Return the [X, Y] coordinate for the center point of the cell that contains the specified text.  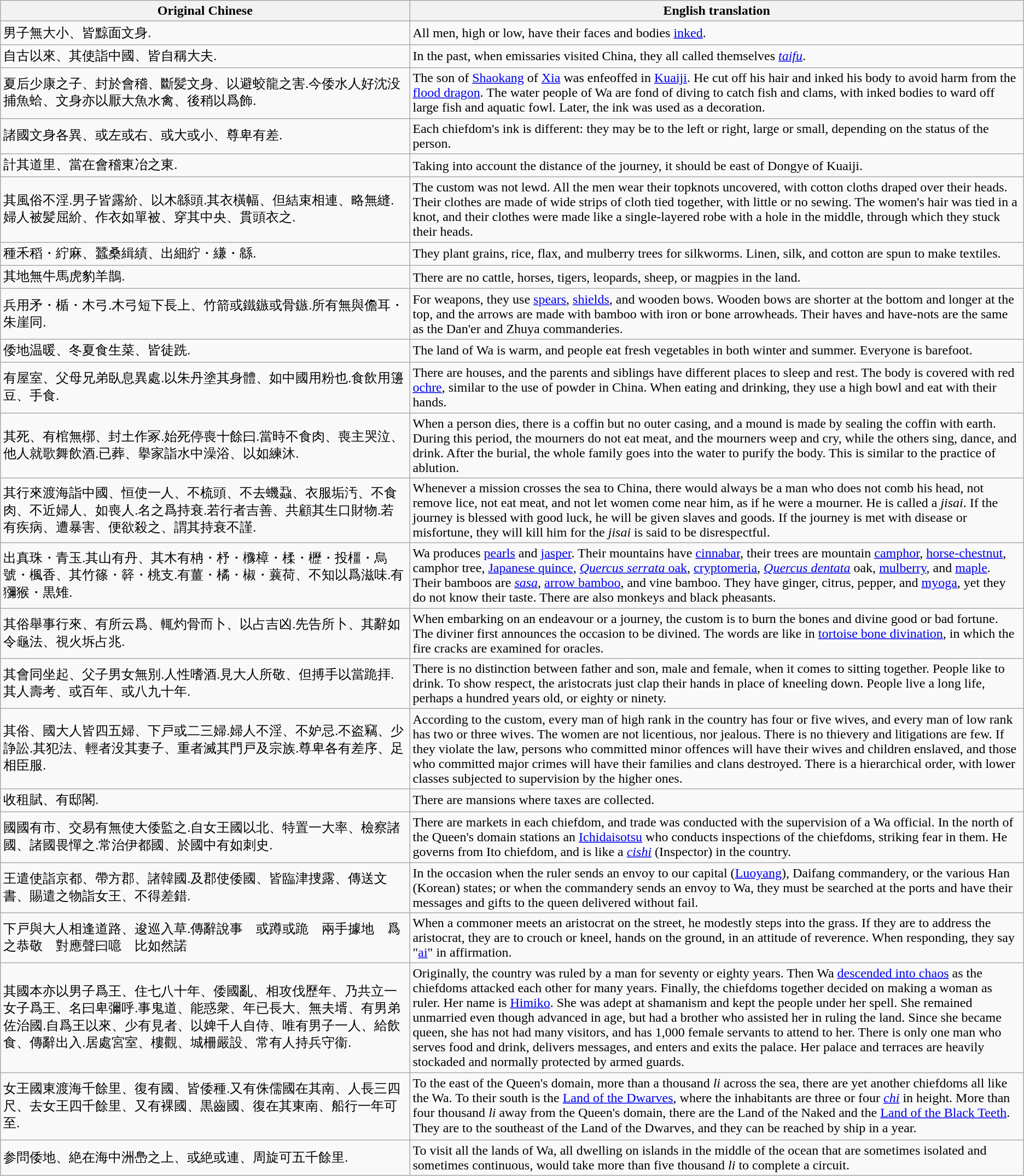
其行來渡海詣中國、恒使一人、不梳頭、不去蟣蝨、衣服垢汚、不食肉、不近婦人、如喪人.名之爲持衰.若行者吉善、共顧其生口財物.若有疾病、遭暴害、便欲殺之、謂其持衰不謹. [205, 511]
其會同坐起、父子男女無別.人性嗜酒.見大人所敬、但搏手以當跪拝.其人壽考、或百年、或八九十年. [205, 684]
All men, high or low, have their faces and bodies inked. [717, 33]
諸國文身各異、或左或右、或大或小、尊卑有差. [205, 136]
其死、有棺無槨、封土作冢.始死停喪十餘曰.當時不食肉、喪主哭泣、他人就歌舞飲酒.已葬、擧家詣水中澡浴、以如練沐. [205, 445]
其風俗不淫.男子皆露紒、以木緜頭.其衣橫幅、但結束相連、略無縫.婦人被髪屈紒、作衣如單被、穿其中央、貫頭衣之. [205, 210]
男子無大小、皆黥面文身. [205, 33]
國國有市、交易有無使大倭監之.自女王國以北、特置一大率、檢察諸國、諸國畏憚之.常治伊都國、於國中有如刺史. [205, 837]
Taking into account the distance of the journey, it should be east of Dongye of Kuaiji. [717, 165]
Original Chinese [205, 11]
In the past, when emissaries visited China, they all called themselves taifu. [717, 56]
女王國東渡海千餘里、復有國、皆倭種.又有侏儒國在其南、人長三四尺、去女王四千餘里、又有裸國、黒齒國、復在其東南、船行一年可至. [205, 1107]
收租賦、有邸閣. [205, 801]
There are mansions where taxes are collected. [717, 801]
倭地温暖、冬夏食生菜、皆徒跣. [205, 351]
Each chiefdom's ink is different: they may be to the left or right, large or small, depending on the status of the person. [717, 136]
計其道里、當在會稽東冶之東. [205, 165]
自古以來、其使詣中國、皆自稱大夫. [205, 56]
夏后少康之子、封於會稽、斷髪文身、以避蛟龍之害.今倭水人好沈没捕魚蛤、文身亦以厭大魚水禽、後稍以爲飾. [205, 93]
王遣使詣京都、帶方郡、諸韓國.及郡使倭國、皆臨津捜露、傳送文書、賜遣之物詣女王、不得差錯. [205, 887]
兵用矛・楯・木弓.木弓短下長上、竹箭或鐵鏃或骨鏃.所有無與儋耳・朱崖同. [205, 314]
其地無牛馬虎豹羊鵲. [205, 277]
The land of Wa is warm, and people eat fresh vegetables in both winter and summer. Everyone is barefoot. [717, 351]
English translation [717, 11]
其俗舉事行來、有所云爲、輒灼骨而卜、以占吉凶.先告所卜、其辭如令龜法、視火坼占兆. [205, 633]
There are no cattle, horses, tigers, leopards, sheep, or magpies in the land. [717, 277]
参問倭地、絶在海中洲㠀之上、或絶或連、周旋可五千餘里. [205, 1157]
下戸與大人相逢道路、逡巡入草.傳辭說事 或蹲或跪 兩手據地 爲之恭敬 對應聲曰噫 比如然諾 [205, 938]
有屋室、父母兄弟臥息異處.以朱丹塗其身體、如中國用粉也.食飲用籩豆、手食. [205, 387]
其國本亦以男子爲王、住七八十年、倭國亂、相攻伐歷年、乃共立一女子爲王、名曰卑彌呼.事鬼道、能惑衆、年已長大、無夫壻、有男弟佐治國.自爲王以來、少有見者、以婢千人自侍、唯有男子一人、給飲食、傳辭出入.居處宮室、樓觀、城柵嚴設、常有人持兵守衞. [205, 1018]
They plant grains, rice, flax, and mulberry trees for silkworms. Linen, silk, and cotton are spun to make textiles. [717, 254]
種禾稻・紵麻、蠶桑緝績、出細紵・縑・緜. [205, 254]
其俗、國大人皆四五婦、下戸或二三婦.婦人不淫、不妒忌.不盗竊、少諍訟.其犯法、輕者没其妻子、重者滅其門戸及宗族.尊卑各有差序、足相臣服. [205, 749]
出真珠・青玉.其山有丹、其木有柟・杼・櫲樟・楺・櫪・投橿・烏號・楓香、其竹篠・簳・桃支.有薑・橘・椒・蘘荷、不知以爲滋味.有獼猴・黒雉. [205, 575]
